Extract the (X, Y) coordinate from the center of the cell holding the provided text.  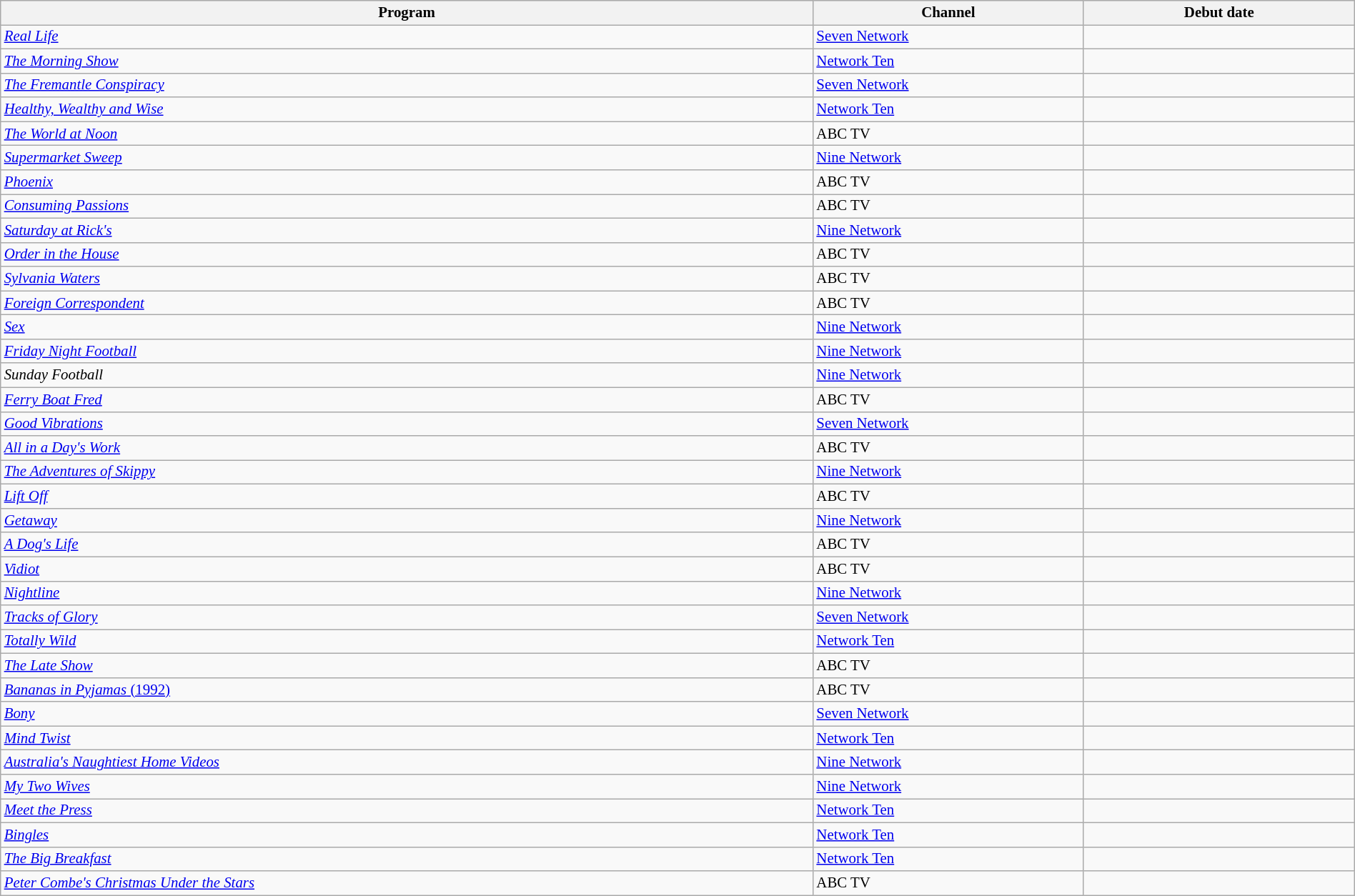
The Morning Show (407, 61)
Vidiot (407, 569)
Bingles (407, 835)
Foreign Correspondent (407, 303)
Getaway (407, 520)
All in a Day's Work (407, 448)
Peter Combe's Christmas Under the Stars (407, 883)
Bony (407, 714)
Program (407, 13)
The World at Noon (407, 134)
Healthy, Wealthy and Wise (407, 109)
Consuming Passions (407, 206)
Tracks of Glory (407, 617)
Debut date (1219, 13)
Channel (948, 13)
Good Vibrations (407, 424)
Bananas in Pyjamas (1992) (407, 690)
Mind Twist (407, 738)
Lift Off (407, 497)
Nightline (407, 593)
Meet the Press (407, 811)
Friday Night Football (407, 351)
Sylvania Waters (407, 279)
Sex (407, 327)
Totally Wild (407, 642)
A Dog's Life (407, 544)
My Two Wives (407, 787)
Saturday at Rick's (407, 230)
The Adventures of Skippy (407, 472)
The Late Show (407, 665)
Australia's Naughtiest Home Videos (407, 762)
Phoenix (407, 182)
The Fremantle Conspiracy (407, 85)
Ferry Boat Fred (407, 399)
The Big Breakfast (407, 859)
Supermarket Sweep (407, 158)
Real Life (407, 36)
Sunday Football (407, 375)
Order in the House (407, 254)
